Output the (x, y) coordinate of the center of the cell containing the given text.  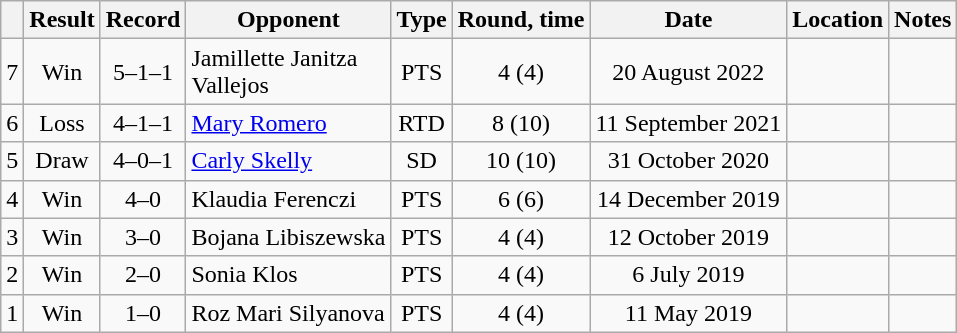
2 (12, 275)
11 May 2019 (688, 313)
5 (12, 161)
Draw (62, 161)
Date (688, 20)
RTD (422, 123)
10 (10) (521, 161)
Round, time (521, 20)
Loss (62, 123)
7 (12, 72)
4 (12, 199)
4–1–1 (143, 123)
3 (12, 237)
Mary Romero (288, 123)
12 October 2019 (688, 237)
Type (422, 20)
6 July 2019 (688, 275)
5–1–1 (143, 72)
11 September 2021 (688, 123)
Notes (923, 20)
Jamillette JanitzaVallejos (288, 72)
4–0 (143, 199)
4–0–1 (143, 161)
Location (838, 20)
2–0 (143, 275)
Sonia Klos (288, 275)
SD (422, 161)
Bojana Libiszewska (288, 237)
6 (6) (521, 199)
8 (10) (521, 123)
Roz Mari Silyanova (288, 313)
Carly Skelly (288, 161)
14 December 2019 (688, 199)
1–0 (143, 313)
3–0 (143, 237)
Klaudia Ferenczi (288, 199)
20 August 2022 (688, 72)
Result (62, 20)
31 October 2020 (688, 161)
Record (143, 20)
1 (12, 313)
Opponent (288, 20)
6 (12, 123)
